For the text-containing cell, return its midpoint in [X, Y] coordinate format. 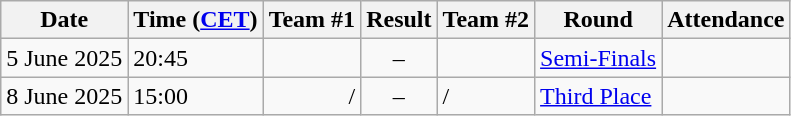
Date [64, 20]
Attendance [726, 20]
5 June 2025 [64, 58]
Team #1 [312, 20]
Result [399, 20]
Semi-Finals [598, 58]
Team #2 [486, 20]
Time (CET) [196, 20]
15:00 [196, 96]
20:45 [196, 58]
8 June 2025 [64, 96]
Third Place [598, 96]
Round [598, 20]
